From the cell containing the given text, extract its center point as (x, y) coordinate. 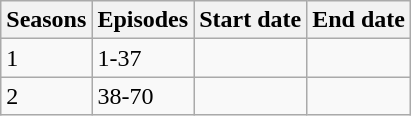
Start date (250, 20)
Episodes (143, 20)
1 (46, 58)
End date (359, 20)
Seasons (46, 20)
38-70 (143, 96)
2 (46, 96)
1-37 (143, 58)
